Return [x, y] of the center of cell containing provided text 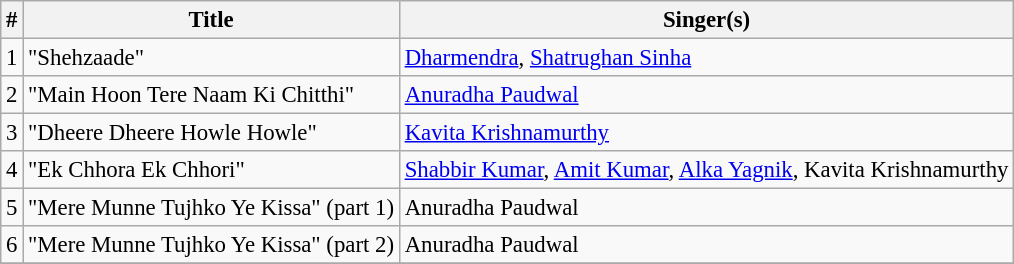
"Main Hoon Tere Naam Ki Chitthi" [212, 95]
6 [12, 245]
"Ek Chhora Ek Chhori" [212, 170]
"Shehzaade" [212, 58]
Dharmendra, Shatrughan Sinha [706, 58]
Title [212, 20]
Shabbir Kumar, Amit Kumar, Alka Yagnik, Kavita Krishnamurthy [706, 170]
Kavita Krishnamurthy [706, 133]
1 [12, 58]
"Mere Munne Tujhko Ye Kissa" (part 1) [212, 208]
"Dheere Dheere Howle Howle" [212, 133]
# [12, 20]
"Mere Munne Tujhko Ye Kissa" (part 2) [212, 245]
2 [12, 95]
5 [12, 208]
3 [12, 133]
Singer(s) [706, 20]
4 [12, 170]
